Return the [X, Y] coordinate for the center point of the cell that contains the specified text.  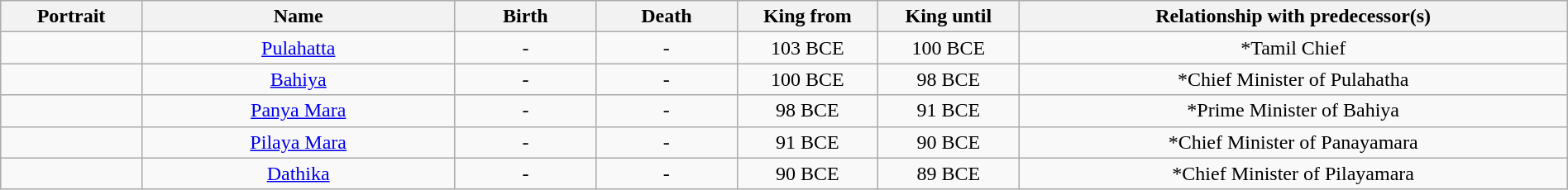
Death [667, 17]
Birth [525, 17]
Portrait [71, 17]
Bahiya [298, 79]
*Chief Minister of Pilayamara [1293, 173]
*Prime Minister of Bahiya [1293, 111]
Pilaya Mara [298, 142]
Panya Mara [298, 111]
*Chief Minister of Pulahatha [1293, 79]
89 BCE [949, 173]
Pulahatta [298, 48]
103 BCE [807, 48]
Dathika [298, 173]
Relationship with predecessor(s) [1293, 17]
King from [807, 17]
*Tamil Chief [1293, 48]
*Chief Minister of Panayamara [1293, 142]
King until [949, 17]
Name [298, 17]
